Detect which cell encompasses the target text, then output its (X, Y) center coordinate. 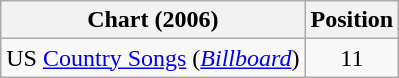
Chart (2006) (153, 20)
Position (352, 20)
US Country Songs (Billboard) (153, 58)
11 (352, 58)
